Provide the (x, y) coordinate of the cell's center where the given text is located.  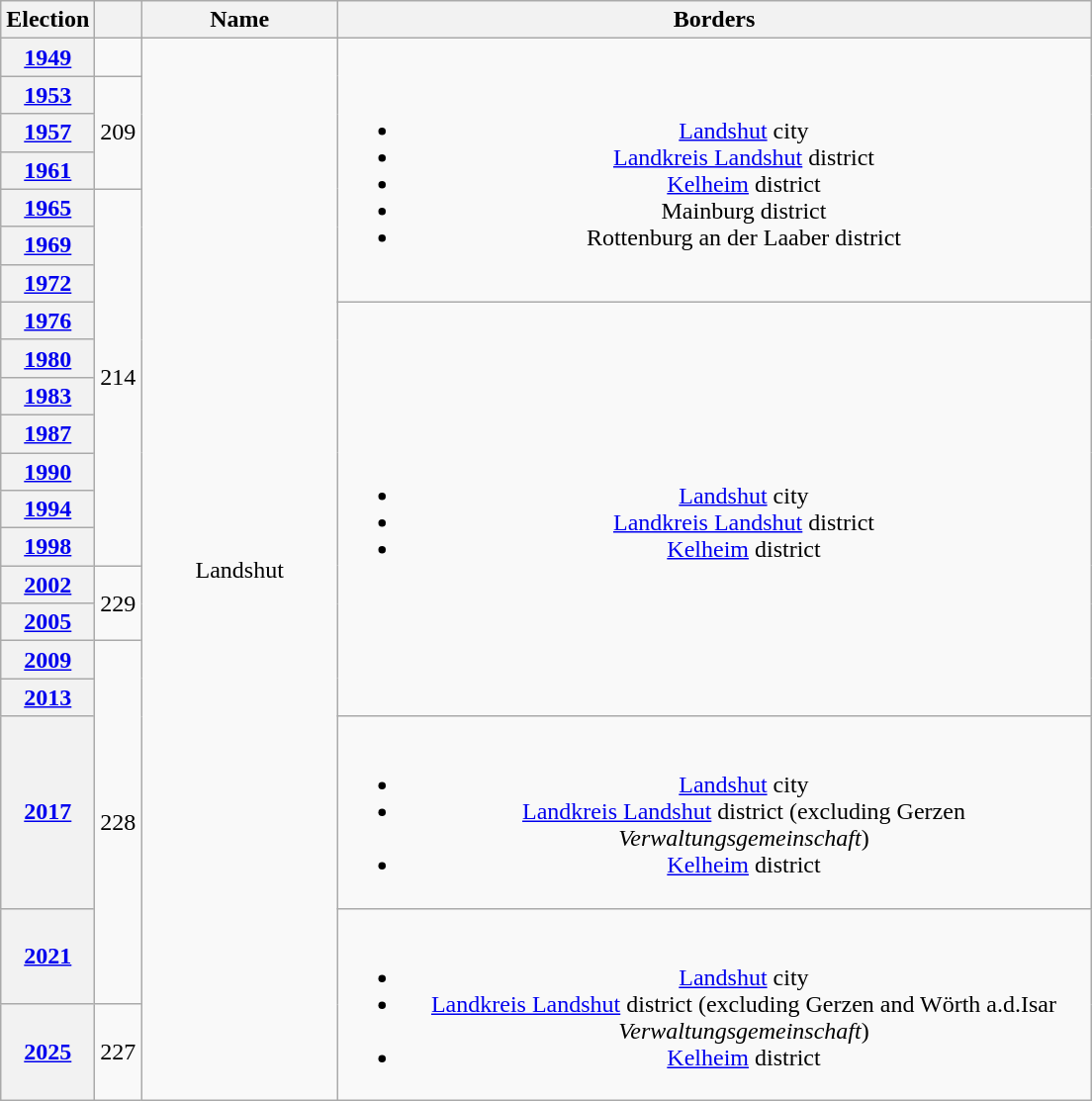
1949 (47, 57)
229 (119, 603)
1987 (47, 433)
1998 (47, 547)
1953 (47, 95)
1957 (47, 133)
2025 (47, 1053)
1961 (47, 170)
228 (119, 823)
227 (119, 1053)
1972 (47, 283)
Borders (714, 20)
1965 (47, 208)
Election (47, 20)
Landshut cityLandkreis Landshut district (excluding Gerzen and Wörth a.d.Isar Verwaltungsgemeinschaft)Kelheim district (714, 1004)
Landshut cityLandkreis Landshut district (excluding Gerzen Verwaltungsgemeinschaft)Kelheim district (714, 812)
2021 (47, 956)
1983 (47, 396)
Landshut (239, 570)
214 (119, 378)
1976 (47, 321)
1969 (47, 245)
Name (239, 20)
Landshut cityLandkreis Landshut districtKelheim district (714, 508)
2002 (47, 585)
209 (119, 133)
2005 (47, 622)
2013 (47, 697)
2017 (47, 812)
1980 (47, 358)
1990 (47, 472)
1994 (47, 509)
Landshut cityLandkreis Landshut districtKelheim districtMainburg districtRottenburg an der Laaber district (714, 170)
2009 (47, 660)
